Return the (x, y) coordinate for the center point of the cell that contains the specified text.  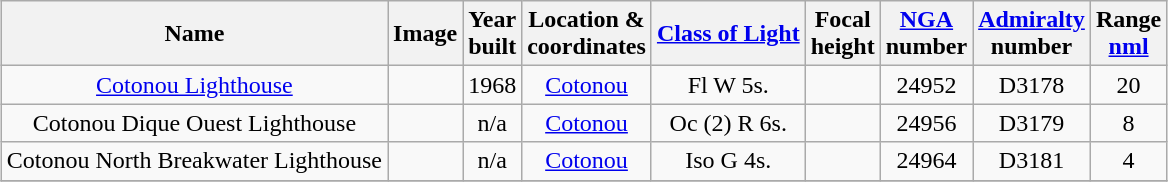
D3178 (1032, 85)
Focalheight (842, 34)
Class of Light (728, 34)
Oc (2) R 6s. (728, 123)
20 (1128, 85)
Rangenml (1128, 34)
24956 (926, 123)
Name (194, 34)
Admiraltynumber (1032, 34)
Cotonou Dique Ouest Lighthouse (194, 123)
D3181 (1032, 161)
24952 (926, 85)
4 (1128, 161)
24964 (926, 161)
8 (1128, 123)
NGAnumber (926, 34)
Fl W 5s. (728, 85)
1968 (492, 85)
Iso G 4s. (728, 161)
D3179 (1032, 123)
Image (426, 34)
Yearbuilt (492, 34)
Cotonou North Breakwater Lighthouse (194, 161)
Cotonou Lighthouse (194, 85)
Location & coordinates (587, 34)
